Pinpoint the cell where the given text exists, returning its [X, Y] midpoint coordinate. 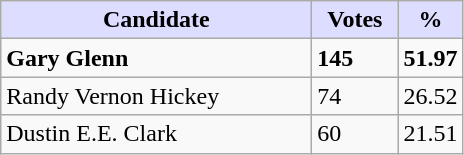
Dustin E.E. Clark [156, 134]
60 [355, 134]
% [430, 20]
Gary Glenn [156, 58]
Votes [355, 20]
Randy Vernon Hickey [156, 96]
21.51 [430, 134]
Candidate [156, 20]
74 [355, 96]
26.52 [430, 96]
145 [355, 58]
51.97 [430, 58]
